Determine the [X, Y] coordinate at the center of the cell enclosing the given text.  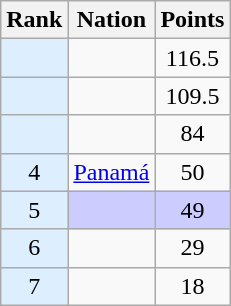
18 [192, 286]
5 [34, 210]
4 [34, 172]
50 [192, 172]
84 [192, 134]
7 [34, 286]
Nation [112, 20]
29 [192, 248]
Points [192, 20]
116.5 [192, 58]
6 [34, 248]
Panamá [112, 172]
Rank [34, 20]
49 [192, 210]
109.5 [192, 96]
